Find where the given text appears and provide that cell's center as [x, y] coordinate. 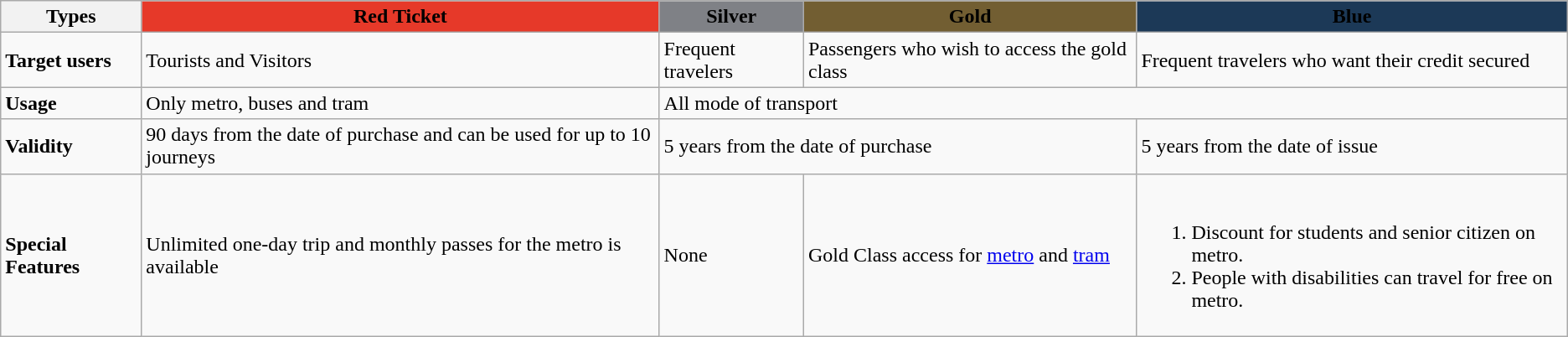
Gold [970, 17]
Gold Class access for metro and tram [970, 255]
Types [71, 17]
Blue [1352, 17]
Discount for students and senior citizen on metro.People with disabilities can travel for free on metro. [1352, 255]
Usage [71, 103]
Unlimited one-day trip and monthly passes for the metro is available [400, 255]
5 years from the date of issue [1352, 146]
None [731, 255]
90 days from the date of purchase and can be used for up to 10 journeys [400, 146]
Tourists and Visitors [400, 60]
Red Ticket [400, 17]
5 years from the date of purchase [898, 146]
Only metro, buses and tram [400, 103]
Frequent travelers who want their credit secured [1352, 60]
Special Features [71, 255]
Passengers who wish to access the gold class [970, 60]
Silver [731, 17]
Validity [71, 146]
Frequent travelers [731, 60]
Target users [71, 60]
All mode of transport [1113, 103]
